Return the [X, Y] coordinate for the center point of the cell that contains the specified text.  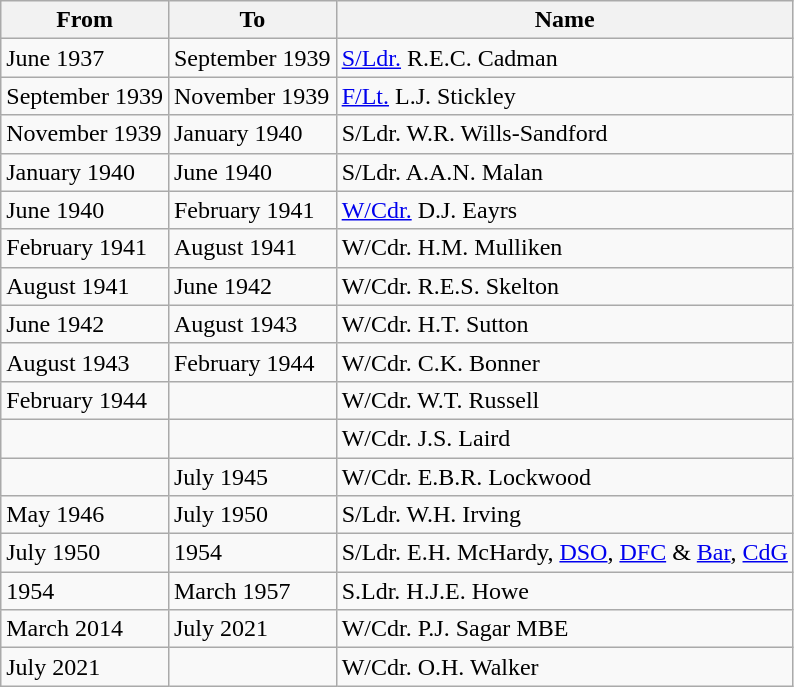
F/Lt. L.J. Stickley [564, 96]
May 1946 [85, 515]
S/Ldr. A.A.N. Malan [564, 172]
W/Cdr. D.J. Eayrs [564, 210]
S/Ldr. W.H. Irving [564, 515]
March 2014 [85, 629]
W/Cdr. H.T. Sutton [564, 324]
March 1957 [252, 591]
S/Ldr. E.H. McHardy, DSO, DFC & Bar, CdG [564, 553]
W/Cdr. E.B.R. Lockwood [564, 477]
From [85, 20]
W/Cdr. C.K. Bonner [564, 362]
S.Ldr. H.J.E. Howe [564, 591]
W/Cdr. R.E.S. Skelton [564, 286]
Name [564, 20]
S/Ldr. W.R. Wills-Sandford [564, 134]
W/Cdr. P.J. Sagar MBE [564, 629]
July 1945 [252, 477]
W/Cdr. J.S. Laird [564, 438]
W/Cdr. O.H. Walker [564, 667]
S/Ldr. R.E.C. Cadman [564, 58]
June 1937 [85, 58]
W/Cdr. H.M. Mulliken [564, 248]
W/Cdr. W.T. Russell [564, 400]
To [252, 20]
